Locate the cell with the specified text and output its [x, y] center coordinate. 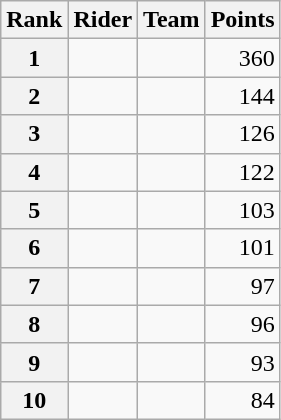
7 [34, 286]
144 [242, 96]
9 [34, 362]
Rank [34, 20]
96 [242, 324]
3 [34, 134]
2 [34, 96]
126 [242, 134]
Points [242, 20]
103 [242, 210]
122 [242, 172]
84 [242, 400]
5 [34, 210]
4 [34, 172]
1 [34, 58]
101 [242, 248]
97 [242, 286]
360 [242, 58]
6 [34, 248]
8 [34, 324]
Rider [103, 20]
Team [172, 20]
93 [242, 362]
10 [34, 400]
